Find where the given text appears and provide that cell's center as [X, Y] coordinate. 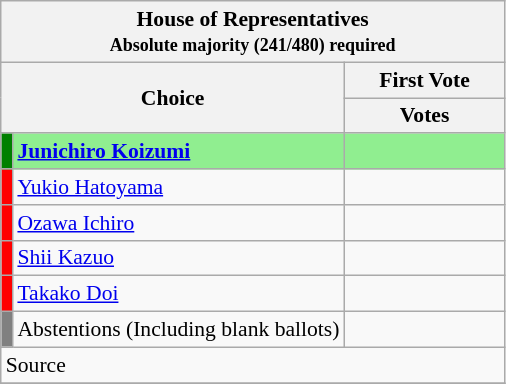
Shii Kazuo [178, 258]
House of Representatives Absolute majority (241/480) required [253, 32]
Abstentions (Including blank ballots) [178, 330]
Takako Doi [178, 294]
Yukio Hatoyama [178, 187]
Junichiro Koizumi [178, 152]
Ozawa Ichiro [178, 223]
Choice [173, 98]
First Vote [424, 80]
Votes [424, 116]
Source [253, 365]
